Provide the [X, Y] coordinate of the cell's center where the given text is located.  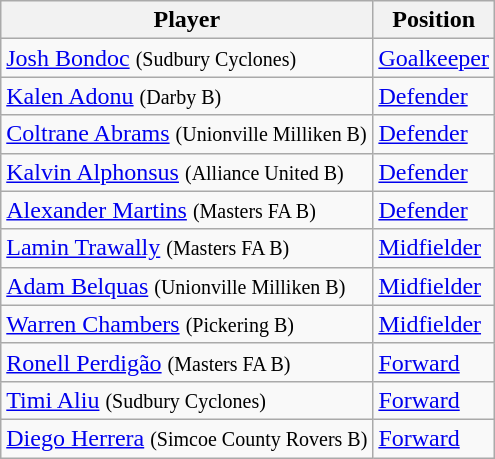
Adam Belquas (Unionville Milliken B) [187, 286]
Player [187, 20]
Position [434, 20]
Goalkeeper [434, 58]
Coltrane Abrams (Unionville Milliken B) [187, 134]
Kalvin Alphonsus (Alliance United B) [187, 172]
Warren Chambers (Pickering B) [187, 324]
Alexander Martins (Masters FA B) [187, 210]
Timi Aliu (Sudbury Cyclones) [187, 400]
Lamin Trawally (Masters FA B) [187, 248]
Josh Bondoc (Sudbury Cyclones) [187, 58]
Ronell Perdigão (Masters FA B) [187, 362]
Diego Herrera (Simcoe County Rovers B) [187, 438]
Kalen Adonu (Darby B) [187, 96]
